Find where the given text appears and provide that cell's center as [x, y] coordinate. 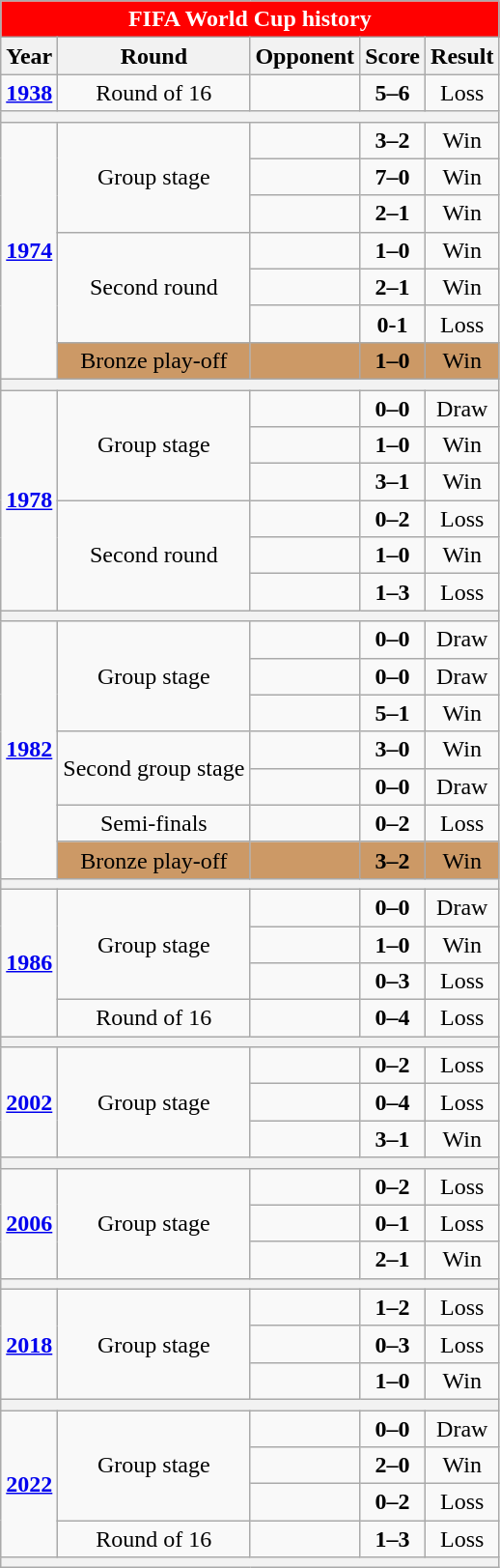
3–0 [393, 750]
Semi-finals [154, 823]
1982 [29, 750]
Score [393, 56]
Result [462, 56]
2006 [29, 1223]
Second group stage [154, 768]
0-1 [393, 324]
FIFA World Cup history [250, 19]
Year [29, 56]
2018 [29, 1344]
5–1 [393, 713]
2002 [29, 1102]
1986 [29, 962]
2022 [29, 1484]
Opponent [305, 56]
2–0 [393, 1466]
0–1 [393, 1223]
1974 [29, 250]
1–2 [393, 1307]
Round [154, 56]
1978 [29, 500]
5–6 [393, 93]
7–0 [393, 177]
1938 [29, 93]
